Return the [x, y] coordinate for the center point of the cell that contains the specified text.  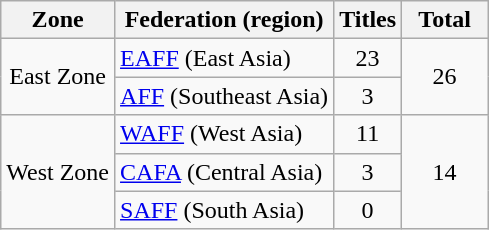
0 [368, 210]
East Zone [58, 77]
AFF (Southeast Asia) [224, 96]
SAFF (South Asia) [224, 210]
11 [368, 134]
Zone [58, 20]
WAFF (West Asia) [224, 134]
West Zone [58, 172]
CAFA (Central Asia) [224, 172]
Federation (region) [224, 20]
14 [445, 172]
Total [445, 20]
26 [445, 77]
23 [368, 58]
Titles [368, 20]
EAFF (East Asia) [224, 58]
